For the text-containing cell, return its midpoint in (X, Y) coordinate format. 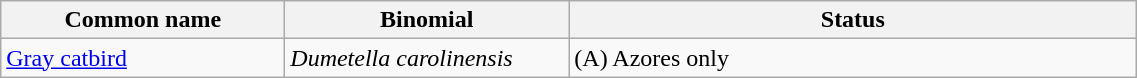
Common name (143, 20)
Gray catbird (143, 58)
Binomial (427, 20)
Status (853, 20)
Dumetella carolinensis (427, 58)
(A) Azores only (853, 58)
